From the cell containing the given text, extract its center point as [X, Y] coordinate. 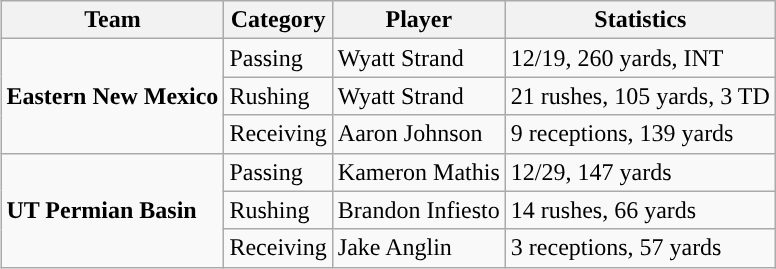
12/29, 147 yards [640, 172]
12/19, 260 yards, INT [640, 58]
Aaron Johnson [418, 134]
Kameron Mathis [418, 172]
UT Permian Basin [112, 210]
Jake Anglin [418, 248]
Statistics [640, 20]
21 rushes, 105 yards, 3 TD [640, 96]
Team [112, 20]
Eastern New Mexico [112, 96]
3 receptions, 57 yards [640, 248]
Player [418, 20]
Category [278, 20]
Brandon Infiesto [418, 210]
9 receptions, 139 yards [640, 134]
14 rushes, 66 yards [640, 210]
